Extract the (X, Y) coordinate from the center of the cell holding the provided text.  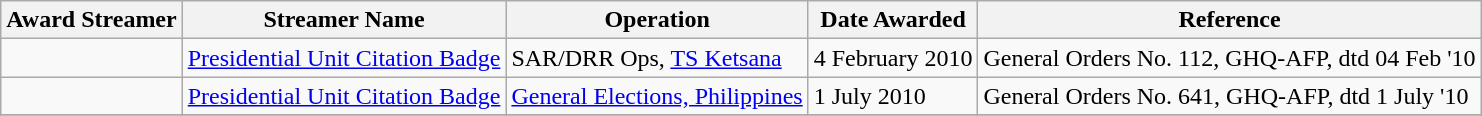
4 February 2010 (893, 58)
Streamer Name (344, 20)
Award Streamer (92, 20)
1 July 2010 (893, 96)
Operation (657, 20)
Date Awarded (893, 20)
General Orders No. 641, GHQ-AFP, dtd 1 July '10 (1230, 96)
General Elections, Philippines (657, 96)
General Orders No. 112, GHQ-AFP, dtd 04 Feb '10 (1230, 58)
SAR/DRR Ops, TS Ketsana (657, 58)
Reference (1230, 20)
